Search for the cell housing the specified text and yield its [x, y] center coordinate. 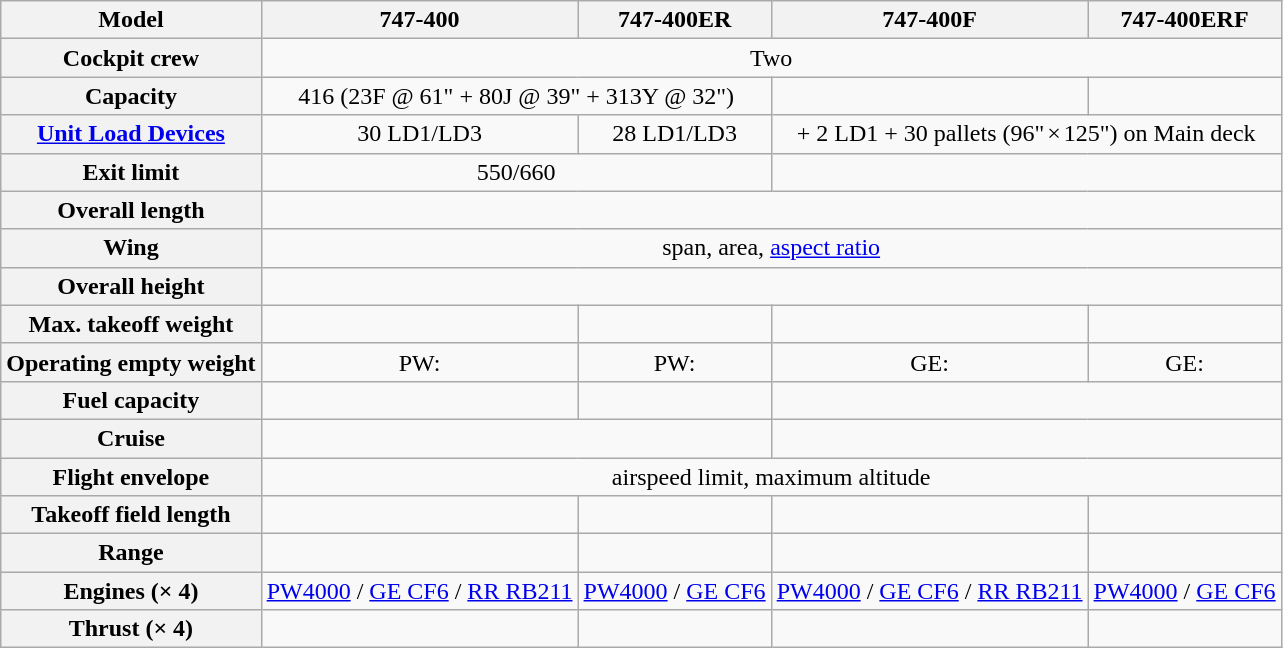
Cruise [131, 438]
Capacity [131, 96]
Cockpit crew [131, 58]
Wing [131, 248]
airspeed limit, maximum altitude [771, 477]
747-400 [420, 20]
Exit limit [131, 172]
Operating empty weight [131, 362]
28 LD1/LD3 [674, 134]
Flight envelope [131, 477]
747-400F [930, 20]
Fuel capacity [131, 400]
747-400ER [674, 20]
Takeoff field length [131, 515]
550/660 [516, 172]
+ 2 LD1 + 30 pallets (96" × 125") on Main deck [1026, 134]
Range [131, 553]
30 LD1/LD3 [420, 134]
Thrust (× 4) [131, 629]
span, area, aspect ratio [771, 248]
747-400ERF [1184, 20]
Two [771, 58]
Model [131, 20]
Overall length [131, 210]
Overall height [131, 286]
Engines (× 4) [131, 591]
Unit Load Devices [131, 134]
416 (23F @ 61" + 80J @ 39" + 313Y @ 32") [516, 96]
Max. takeoff weight [131, 324]
